Determine the [X, Y] coordinate at the center of the cell enclosing the given text.  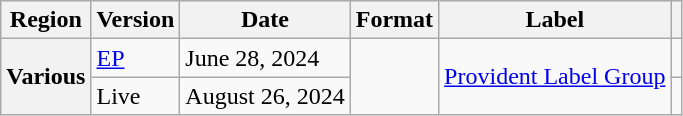
August 26, 2024 [265, 96]
June 28, 2024 [265, 58]
Version [136, 20]
Region [46, 20]
Date [265, 20]
EP [136, 58]
Live [136, 96]
Various [46, 77]
Provident Label Group [555, 77]
Format [394, 20]
Label [555, 20]
